From the cell containing the given text, extract its center point as (x, y) coordinate. 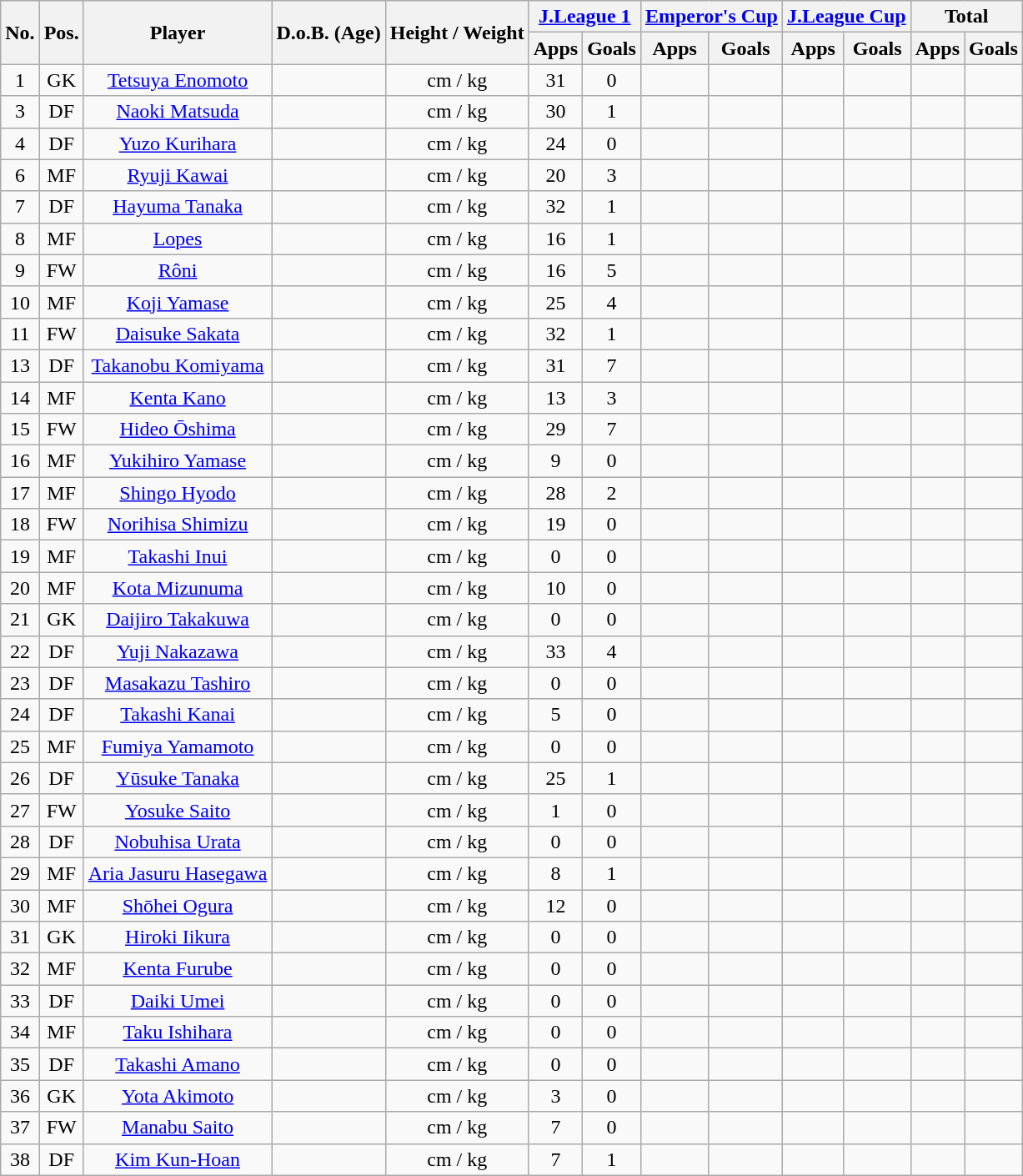
Daijiro Takakuwa (178, 620)
Yūsuke Tanaka (178, 778)
Yuzo Kurihara (178, 143)
Kim Kun-Hoan (178, 1159)
Shōhei Ogura (178, 905)
15 (20, 430)
Takanobu Komiyama (178, 365)
14 (20, 398)
18 (20, 525)
Ryuji Kawai (178, 175)
26 (20, 778)
Yosuke Saito (178, 810)
6 (20, 175)
21 (20, 620)
Yota Akimoto (178, 1096)
Takashi Inui (178, 556)
Rôni (178, 270)
Emperor's Cup (711, 17)
Hideo Ōshima (178, 430)
Takashi Amano (178, 1064)
Tetsuya Enomoto (178, 80)
Fumiya Yamamoto (178, 746)
Hayuma Tanaka (178, 207)
D.o.B. (Age) (328, 33)
27 (20, 810)
Pos. (62, 33)
Naoki Matsuda (178, 112)
36 (20, 1096)
35 (20, 1064)
Aria Jasuru Hasegawa (178, 873)
22 (20, 651)
Koji Yamase (178, 302)
Norihisa Shimizu (178, 525)
Player (178, 33)
Yuji Nakazawa (178, 651)
Kota Mizunuma (178, 588)
Nobuhisa Urata (178, 842)
Kenta Kano (178, 398)
J.League Cup (846, 17)
23 (20, 683)
11 (20, 334)
Yukihiro Yamase (178, 461)
37 (20, 1128)
Manabu Saito (178, 1128)
No. (20, 33)
Taku Ishihara (178, 1033)
Lopes (178, 239)
Daiki Umei (178, 1001)
Kenta Furube (178, 969)
Takashi Kanai (178, 715)
Masakazu Tashiro (178, 683)
12 (555, 905)
Hiroki Iikura (178, 937)
Shingo Hyodo (178, 493)
17 (20, 493)
38 (20, 1159)
Daisuke Sakata (178, 334)
J.League 1 (584, 17)
Height / Weight (457, 33)
34 (20, 1033)
2 (612, 493)
Total (966, 17)
